Determine the [X, Y] coordinate at the center of the cell enclosing the given text.  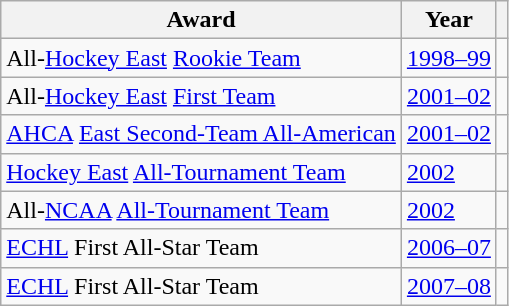
2006–07 [448, 248]
AHCA East Second-Team All-American [202, 134]
1998–99 [448, 58]
All-Hockey East First Team [202, 96]
All-Hockey East Rookie Team [202, 58]
All-NCAA All-Tournament Team [202, 210]
2007–08 [448, 286]
Hockey East All-Tournament Team [202, 172]
Year [448, 20]
Award [202, 20]
